Capture the cell that displays the provided text and extract its (x, y) central coordinate. 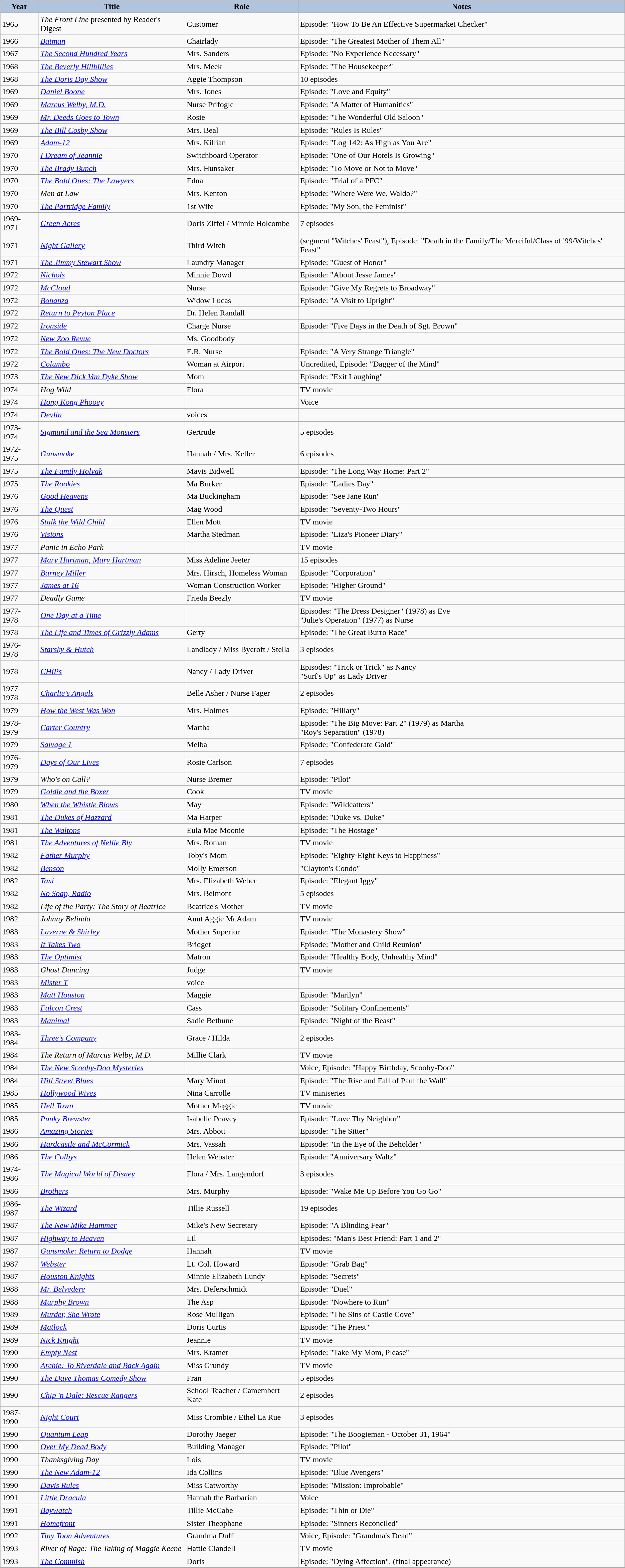
Mrs. Belmont (242, 894)
Empty Nest (112, 1353)
Amazing Stories (112, 1131)
Stalk the Wild Child (112, 522)
The Asp (242, 1302)
Edna (242, 181)
Highway to Heaven (112, 1238)
1972-1975 (19, 454)
Dorothy Jaeger (242, 1434)
Minnie Dowd (242, 275)
Episodes: "The Dress Designer" (1978) as Eve"Julie's Operation" (1977) as Nurse (461, 615)
Batman (112, 41)
Ironside (112, 326)
Ms. Goodbody (242, 339)
Landlady / Miss Bycroft / Stella (242, 650)
1978-1979 (19, 728)
voice (242, 982)
Year (19, 7)
Episode: "The Monastery Show" (461, 932)
Mag Wood (242, 509)
May (242, 805)
The New Mike Hammer (112, 1225)
Episode: "Log 142: As High as You Are" (461, 143)
Tiny Toon Adventures (112, 1536)
Quantum Leap (112, 1434)
15 episodes (461, 560)
Mrs. Sanders (242, 54)
Mrs. Meek (242, 66)
Episode: "No Experience Necessary" (461, 54)
Episode: "Grab Bag" (461, 1264)
Days of Our Lives (112, 762)
Hardcastle and McCormick (112, 1144)
Episode: "One of Our Hotels Is Growing" (461, 155)
CHiPs (112, 672)
Mother Maggie (242, 1106)
Dr. Helen Randall (242, 313)
The Colbys (112, 1157)
Widow Lucas (242, 300)
The Beverly Hillbillies (112, 66)
Judge (242, 970)
Hollywood Wives (112, 1093)
Falcon Crest (112, 1008)
Millie Clark (242, 1055)
No Soap, Radio (112, 894)
Charlie's Angels (112, 693)
Cass (242, 1008)
Hill Street Blues (112, 1081)
Mrs. Hirsch, Homeless Woman (242, 573)
1992 (19, 1536)
Marcus Welby, M.D. (112, 104)
Mrs. Elizabeth Weber (242, 881)
The Partridge Family (112, 206)
Murphy Brown (112, 1302)
Rosie (242, 117)
1st Wife (242, 206)
Isabelle Peavey (242, 1119)
Hell Town (112, 1106)
Episode: "The Hostage" (461, 830)
Adam-12 (112, 143)
Mrs. Kramer (242, 1353)
Episode: "The Greatest Mother of Them All" (461, 41)
Episode: "See Jane Run" (461, 496)
Baywatch (112, 1510)
Episode: "Anniversary Waltz" (461, 1157)
Doris Ziffel / Minnie Holcombe (242, 224)
Episode: "A Visit to Upright" (461, 300)
The Bold Ones: The New Doctors (112, 351)
Johnny Belinda (112, 919)
Episode: "Solitary Confinements" (461, 1008)
I Dream of Jeannie (112, 155)
Ma Burker (242, 484)
Episode: "Where Were We, Waldo?" (461, 194)
1969-1971 (19, 224)
Episode: "The Housekeeper" (461, 66)
Mrs. Beal (242, 130)
Episode: "The Boogieman - October 31, 1964" (461, 1434)
Episode: "Thin or Die" (461, 1510)
Role (242, 7)
Episode: "Trial of a PFC" (461, 181)
The Commish (112, 1561)
The Return of Marcus Welby, M.D. (112, 1055)
Episode: "The Long Way Home: Part 2" (461, 471)
Benson (112, 868)
Gertrude (242, 432)
Episodes: "Trick or Trick" as Nancy"Surf's Up" as Lady Driver (461, 672)
Episode: "Five Days in the Death of Sgt. Brown" (461, 326)
New Zoo Revue (112, 339)
Taxi (112, 881)
Eula Mae Moonie (242, 830)
6 episodes (461, 454)
1973-1974 (19, 432)
Rose Mulligan (242, 1315)
Ellen Mott (242, 522)
Episode: "Confederate Gold" (461, 745)
The Dave Thomas Comedy Show (112, 1378)
Mrs. Abbott (242, 1131)
The Brady Bunch (112, 168)
Mrs. Kenton (242, 194)
Episode: "A Very Strange Triangle" (461, 351)
Episode: "Blue Avengers" (461, 1472)
Mrs. Deferschmidt (242, 1289)
Miss Adeline Jeeter (242, 560)
Episode: "Duke vs. Duke" (461, 817)
Life of the Party: The Story of Beatrice (112, 906)
Nancy / Lady Driver (242, 672)
Laundry Manager (242, 262)
Men at Law (112, 194)
Jeannie (242, 1340)
Mary Hartman, Mary Hartman (112, 560)
Episode: "Seventy-Two Hours" (461, 509)
Sister Theophane (242, 1523)
Episode: "Nowhere to Run" (461, 1302)
Ghost Dancing (112, 970)
Episode: "Sinners Reconciled" (461, 1523)
Martha Stedman (242, 534)
Episode: "The Priest" (461, 1327)
Lil (242, 1238)
Gerty (242, 633)
Bridget (242, 944)
It Takes Two (112, 944)
Notes (461, 7)
TV miniseries (461, 1093)
The Optimist (112, 957)
Gunsmoke (112, 454)
Visions (112, 534)
Ma Buckingham (242, 496)
Mrs. Holmes (242, 710)
Maggie (242, 995)
Matlock (112, 1327)
Goldie and the Boxer (112, 792)
Grandma Duff (242, 1536)
One Day at a Time (112, 615)
Hannah the Barbarian (242, 1498)
Houston Knights (112, 1276)
Episode: "How To Be An Effective Supermarket Checker" (461, 24)
Episode: "Wildcatters" (461, 805)
1966 (19, 41)
The Jimmy Stewart Show (112, 262)
James at 16 (112, 585)
Switchboard Operator (242, 155)
1987-1990 (19, 1417)
1967 (19, 54)
Night Gallery (112, 245)
The Wizard (112, 1208)
Miss Catworthy (242, 1485)
Starsky & Hutch (112, 650)
Episode: "A Matter of Humanities" (461, 104)
Who's on Call? (112, 779)
The Second Hundred Years (112, 54)
Barney Miller (112, 573)
Episode: "The Great Burro Race" (461, 633)
Toby's Mom (242, 855)
Charge Nurse (242, 326)
1976-1978 (19, 650)
Woman at Airport (242, 364)
Columbo (112, 364)
Voice, Episode: "Grandma's Dead" (461, 1536)
Episode: "Mission: Improbable" (461, 1485)
Episode: "Eighty-Eight Keys to Happiness" (461, 855)
The New Scooby-Doo Mysteries (112, 1068)
Mister T (112, 982)
Episode: "Secrets" (461, 1276)
Frieda Beezly (242, 598)
Episode: "The Sitter" (461, 1131)
Beatrice's Mother (242, 906)
Nina Carrolle (242, 1093)
Episode: "Love Thy Neighbor" (461, 1119)
Episode: "Wake Me Up Before You Go Go" (461, 1191)
Episode: "Elegant Iggy" (461, 881)
Laverne & Shirley (112, 932)
Good Heavens (112, 496)
Episode: "Night of the Beast" (461, 1021)
Archie: To Riverdale and Back Again (112, 1365)
Episode: "Dying Affection", (final appearance) (461, 1561)
Aunt Aggie McAdam (242, 919)
Minnie Elizabeth Lundy (242, 1276)
1976-1979 (19, 762)
Helen Webster (242, 1157)
Episode: "Higher Ground" (461, 585)
Mavis Bidwell (242, 471)
Melba (242, 745)
The Waltons (112, 830)
Mrs. Murphy (242, 1191)
Daniel Boone (112, 92)
Doris (242, 1561)
Episode: "In the Eye of the Beholder" (461, 1144)
Mrs. Vassah (242, 1144)
Miss Crombie / Ethel La Rue (242, 1417)
Episode: "The Rise and Fall of Paul the Wall" (461, 1081)
Sadie Bethune (242, 1021)
voices (242, 415)
Tillie Russell (242, 1208)
Lois (242, 1460)
Grace / Hilda (242, 1038)
Gunsmoke: Return to Dodge (112, 1251)
Davis Rules (112, 1485)
10 episodes (461, 79)
Devlin (112, 415)
Episode: "To Move or Not to Move" (461, 168)
"Clayton's Condo" (461, 868)
Chip 'n Dale: Rescue Rangers (112, 1395)
The Dukes of Hazzard (112, 817)
Episode: "The Sins of Castle Cove" (461, 1315)
1986-1987 (19, 1208)
The New Adam-12 (112, 1472)
The Quest (112, 509)
The Life and Times of Grizzly Adams (112, 633)
Three's Company (112, 1038)
Building Manager (242, 1447)
Doris Curtis (242, 1327)
Return to Peyton Place (112, 313)
Salvage 1 (112, 745)
Ida Collins (242, 1472)
Episode: "Guest of Honor" (461, 262)
Episode: "About Jesse James" (461, 275)
Customer (242, 24)
Episode: "The Big Move: Part 2" (1979) as Martha"Roy's Separation" (1978) (461, 728)
Flora (242, 390)
Episode: "Rules Is Rules" (461, 130)
The Family Holvak (112, 471)
Hannah / Mrs. Keller (242, 454)
Miss Grundy (242, 1365)
Green Acres (112, 224)
Hog Wild (112, 390)
Matt Houston (112, 995)
Sigmund and the Sea Monsters (112, 432)
The Rookies (112, 484)
Webster (112, 1264)
Molly Emerson (242, 868)
The New Dick Van Dyke Show (112, 377)
Episode: "Take My Mom, Please" (461, 1353)
Episode: "Corporation" (461, 573)
Mrs. Killian (242, 143)
River of Rage: The Taking of Maggie Keene (112, 1549)
Tillie McCabe (242, 1510)
The Bill Cosby Show (112, 130)
Homefront (112, 1523)
Over My Dead Body (112, 1447)
Episodes: "Man's Best Friend: Part 1 and 2" (461, 1238)
Chairlady (242, 41)
E.R. Nurse (242, 351)
Episode: "My Son, the Feminist" (461, 206)
1980 (19, 805)
Mr. Deeds Goes to Town (112, 117)
Episode: "Exit Laughing" (461, 377)
Episode: "The Wonderful Old Saloon" (461, 117)
The Doris Day Show (112, 79)
Episode: "Love and Equity" (461, 92)
When the Whistle Blows (112, 805)
Thanksgiving Day (112, 1460)
Nurse Prifogle (242, 104)
Father Murphy (112, 855)
Episode: "Ladies Day" (461, 484)
(segment "Witches' Feast"), Episode: "Death in the Family/The Merciful/Class of '99/Witches' Feast" (461, 245)
Episode: "Marilyn" (461, 995)
Third Witch (242, 245)
Mother Superior (242, 932)
The Front Line presented by Reader's Digest (112, 24)
Title (112, 7)
Mary Minot (242, 1081)
Lt. Col. Howard (242, 1264)
19 episodes (461, 1208)
Nick Knight (112, 1340)
Ma Harper (242, 817)
Episode: "Mother and Child Reunion" (461, 944)
Belle Asher / Nurse Fager (242, 693)
1983-1984 (19, 1038)
Mrs. Hunsaker (242, 168)
Nurse Bremer (242, 779)
1965 (19, 24)
Mrs. Jones (242, 92)
Flora / Mrs. Langendorf (242, 1174)
Deadly Game (112, 598)
Punky Brewster (112, 1119)
Hannah (242, 1251)
Mom (242, 377)
Episode: "Give My Regrets to Broadway" (461, 288)
Hattie Clandell (242, 1549)
School Teacher / Camembert Kate (242, 1395)
Matron (242, 957)
Aggie Thompson (242, 79)
The Magical World of Disney (112, 1174)
1974-1986 (19, 1174)
The Adventures of Nellie Bly (112, 843)
Mike's New Secretary (242, 1225)
Nurse (242, 288)
Episode: "Hillary" (461, 710)
Rosie Carlson (242, 762)
The Bold Ones: The Lawyers (112, 181)
Voice, Episode: "Happy Birthday, Scooby-Doo" (461, 1068)
Episode: "Duel" (461, 1289)
Cook (242, 792)
Martha (242, 728)
How the West Was Won (112, 710)
Mr. Belvedere (112, 1289)
Episode: "A Blinding Fear" (461, 1225)
Episode: "Liza's Pioneer Diary" (461, 534)
Night Court (112, 1417)
McCloud (112, 288)
Brothers (112, 1191)
Little Dracula (112, 1498)
Fran (242, 1378)
Manimal (112, 1021)
Hong Kong Phooey (112, 402)
1973 (19, 377)
Murder, She Wrote (112, 1315)
Episode: "Healthy Body, Unhealthy Mind" (461, 957)
Nichols (112, 275)
Uncredited, Episode: "Dagger of the Mind" (461, 364)
Bonanza (112, 300)
Mrs. Roman (242, 843)
Carter Country (112, 728)
Woman Construction Worker (242, 585)
Panic in Echo Park (112, 547)
